Return the [X, Y] coordinate for the center point of the cell that contains the specified text.  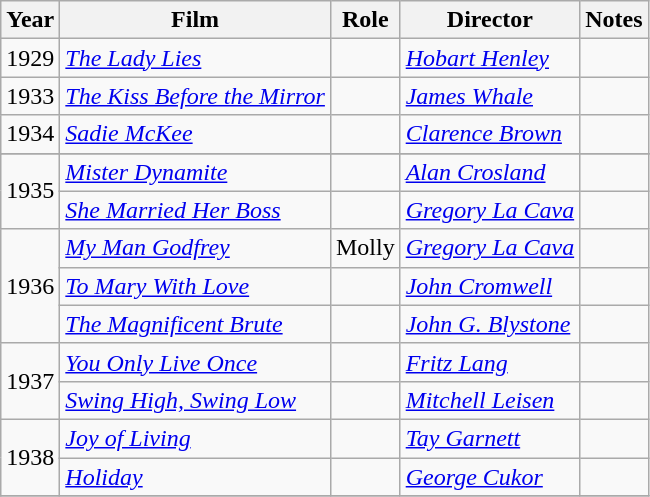
Clarence Brown [490, 134]
Film [196, 20]
Year [30, 20]
You Only Live Once [196, 362]
Fritz Lang [490, 362]
1935 [30, 191]
Alan Crosland [490, 172]
Joy of Living [196, 438]
John G. Blystone [490, 324]
Swing High, Swing Low [196, 400]
Sadie McKee [196, 134]
Director [490, 20]
James Whale [490, 96]
Notes [614, 20]
1936 [30, 286]
The Magnificent Brute [196, 324]
Holiday [196, 477]
1933 [30, 96]
1929 [30, 58]
1937 [30, 381]
George Cukor [490, 477]
Tay Garnett [490, 438]
To Mary With Love [196, 286]
Hobart Henley [490, 58]
The Lady Lies [196, 58]
Molly [365, 248]
John Cromwell [490, 286]
1938 [30, 457]
My Man Godfrey [196, 248]
Role [365, 20]
Mister Dynamite [196, 172]
The Kiss Before the Mirror [196, 96]
1934 [30, 134]
She Married Her Boss [196, 210]
Mitchell Leisen [490, 400]
